Pinpoint the cell where the given text exists, returning its (X, Y) midpoint coordinate. 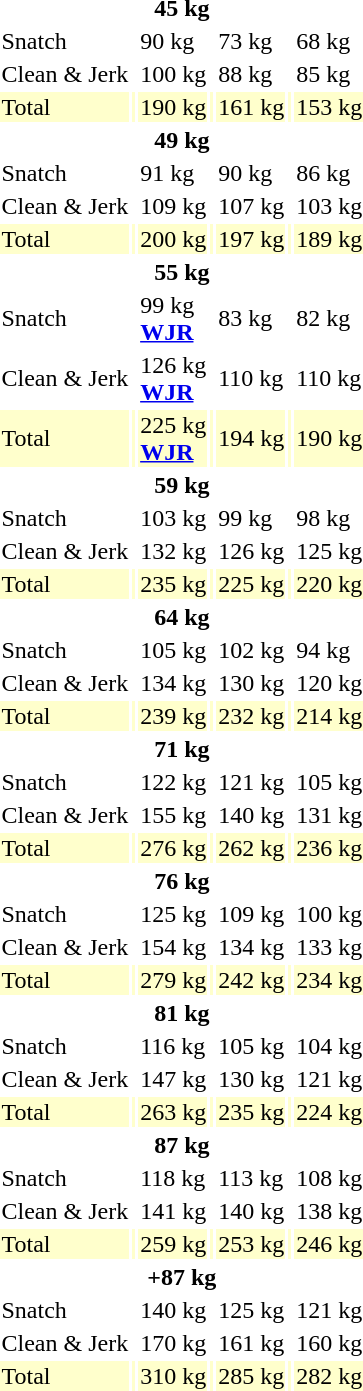
276 kg (174, 848)
200 kg (174, 239)
121 kg (252, 782)
99 kg (252, 518)
262 kg (252, 848)
225 kg (252, 584)
116 kg (174, 1046)
259 kg (174, 1244)
107 kg (252, 206)
263 kg (174, 1112)
118 kg (174, 1178)
253 kg (252, 1244)
132 kg (174, 551)
279 kg (174, 980)
197 kg (252, 239)
83 kg (252, 318)
194 kg (252, 438)
126 kgWJR (174, 378)
285 kg (252, 1376)
113 kg (252, 1178)
122 kg (174, 782)
155 kg (174, 815)
170 kg (174, 1343)
126 kg (252, 551)
310 kg (174, 1376)
154 kg (174, 947)
99 kgWJR (174, 318)
102 kg (252, 650)
147 kg (174, 1079)
100 kg (174, 74)
190 kg (174, 107)
232 kg (252, 716)
225 kgWJR (174, 438)
91 kg (174, 173)
110 kg (252, 378)
103 kg (174, 518)
242 kg (252, 980)
141 kg (174, 1211)
73 kg (252, 41)
88 kg (252, 74)
239 kg (174, 716)
